Provide the [x, y] coordinate of the cell's center where the given text is located.  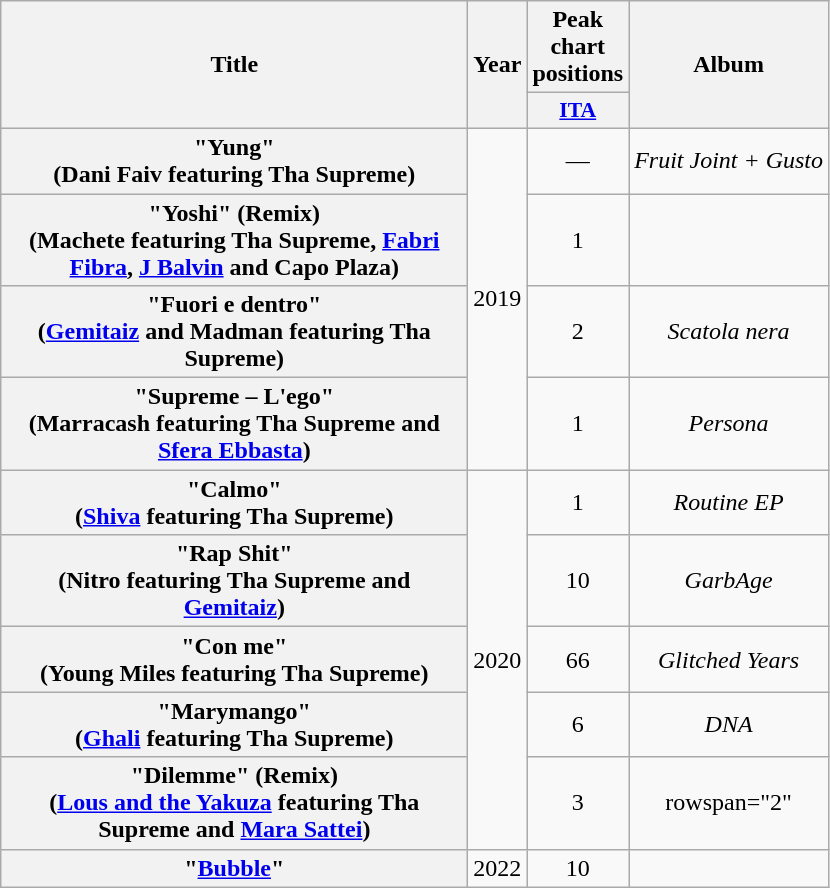
Persona [729, 424]
6 [578, 724]
"Marymango"(Ghali featuring Tha Supreme) [234, 724]
Glitched Years [729, 660]
3 [578, 803]
Fruit Joint + Gusto [729, 160]
Scatola nera [729, 332]
"Yung"(Dani Faiv featuring Tha Supreme) [234, 160]
"Bubble" [234, 868]
Routine EP [729, 502]
Title [234, 65]
"Dilemme" (Remix)(Lous and the Yakuza featuring Tha Supreme and Mara Sattei) [234, 803]
2 [578, 332]
"Rap Shit"(Nitro featuring Tha Supreme and Gemitaiz) [234, 581]
ITA [578, 111]
— [578, 160]
GarbAge [729, 581]
"Con me"(Young Miles featuring Tha Supreme) [234, 660]
2019 [498, 298]
DNA [729, 724]
"Supreme – L'ego"(Marracash featuring Tha Supreme and Sfera Ebbasta) [234, 424]
"Fuori e dentro"(Gemitaiz and Madman featuring Tha Supreme) [234, 332]
"Yoshi" (Remix)(Machete featuring Tha Supreme, Fabri Fibra, J Balvin and Capo Plaza) [234, 240]
2020 [498, 660]
Album [729, 65]
Peak chart positions [578, 47]
Year [498, 65]
"Calmo"(Shiva featuring Tha Supreme) [234, 502]
66 [578, 660]
rowspan="2" [729, 803]
2022 [498, 868]
